Detect which cell encompasses the target text, then output its [x, y] center coordinate. 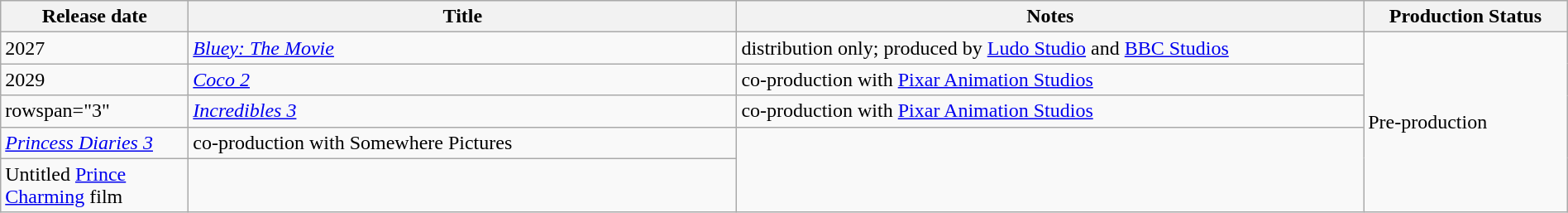
2029 [94, 80]
Release date [94, 17]
distribution only; produced by Ludo Studio and BBC Studios [1050, 48]
Princess Diaries 3 [94, 143]
Bluey: The Movie [463, 48]
Production Status [1465, 17]
Incredibles 3 [463, 111]
co-production with Somewhere Pictures [463, 143]
Notes [1050, 17]
Untitled Prince Charming film [94, 186]
2027 [94, 48]
rowspan="3" [94, 111]
Title [463, 17]
Pre-production [1465, 123]
Coco 2 [463, 80]
